Locate the cell with the specified text and output its (x, y) center coordinate. 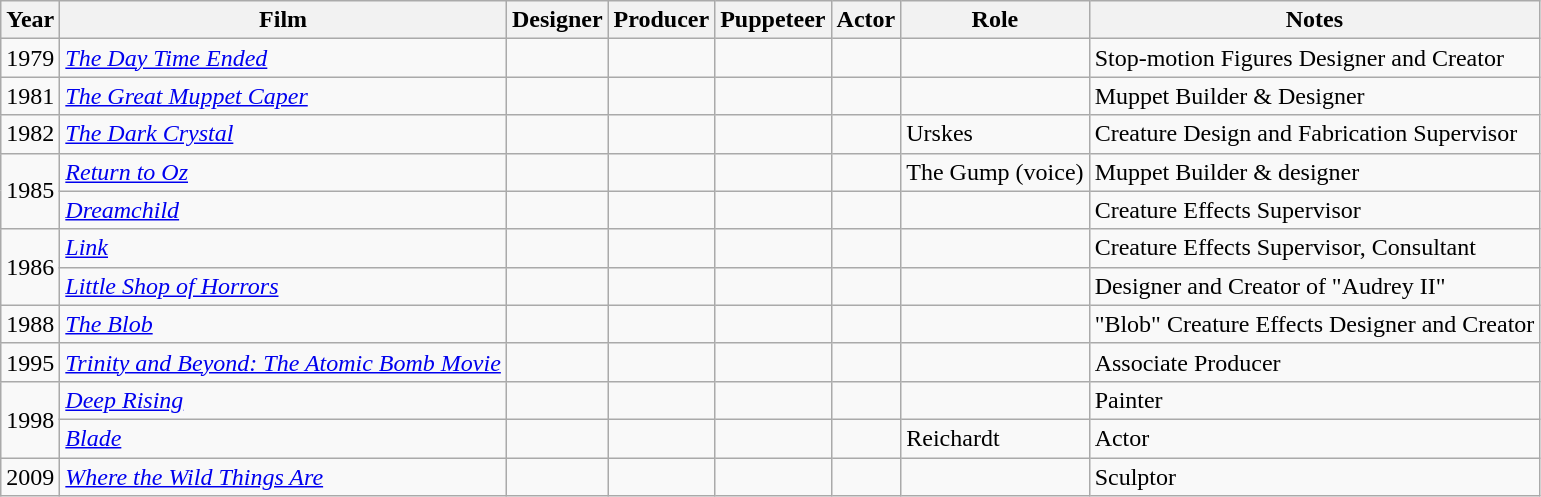
1979 (30, 58)
Notes (1314, 20)
Sculptor (1314, 477)
The Dark Crystal (284, 134)
1988 (30, 324)
The Gump (voice) (995, 172)
Return to Oz (284, 172)
Role (995, 20)
1982 (30, 134)
1998 (30, 419)
Dreamchild (284, 210)
Little Shop of Horrors (284, 286)
The Blob (284, 324)
Where the Wild Things Are (284, 477)
Link (284, 248)
The Great Muppet Caper (284, 96)
Muppet Builder & Designer (1314, 96)
Reichardt (995, 438)
Urskes (995, 134)
1995 (30, 362)
Year (30, 20)
Stop-motion Figures Designer and Creator (1314, 58)
Puppeteer (773, 20)
Creature Design and Fabrication Supervisor (1314, 134)
Designer (557, 20)
"Blob" Creature Effects Designer and Creator (1314, 324)
Associate Producer (1314, 362)
1981 (30, 96)
Creature Effects Supervisor (1314, 210)
1985 (30, 191)
Creature Effects Supervisor, Consultant (1314, 248)
2009 (30, 477)
Muppet Builder & designer (1314, 172)
Trinity and Beyond: The Atomic Bomb Movie (284, 362)
Producer (662, 20)
Film (284, 20)
Designer and Creator of "Audrey II" (1314, 286)
The Day Time Ended (284, 58)
Deep Rising (284, 400)
Blade (284, 438)
Painter (1314, 400)
1986 (30, 267)
